Provide the [x, y] coordinate of the cell's center where the given text is located.  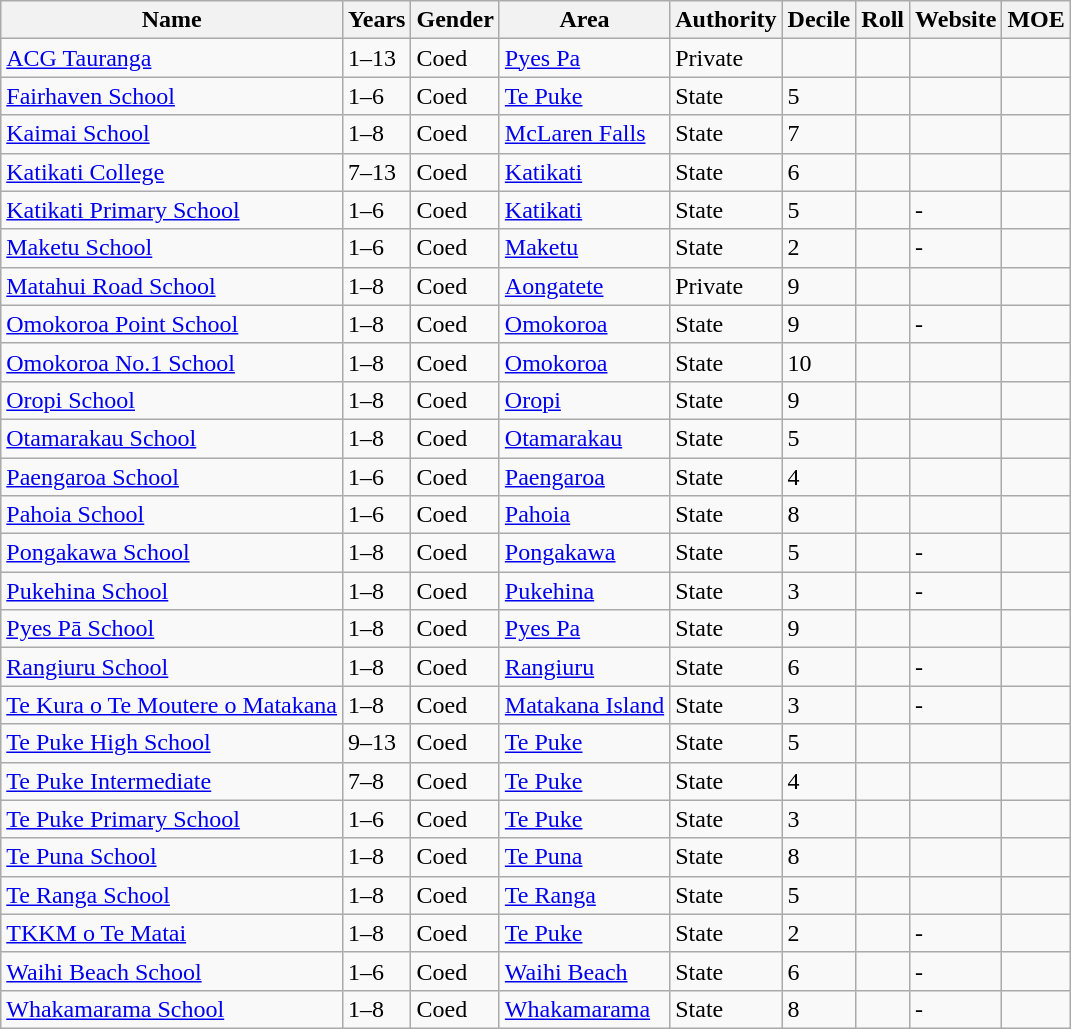
Oropi School [172, 400]
Omokoroa Point School [172, 324]
Pongakawa [584, 553]
Te Puke High School [172, 743]
Te Puke Intermediate [172, 781]
Whakamarama School [172, 1009]
Katikati Primary School [172, 210]
Years [377, 20]
Kaimai School [172, 134]
10 [819, 362]
Rangiuru School [172, 667]
ACG Tauranga [172, 58]
MOE [1036, 20]
Te Ranga School [172, 895]
Roll [883, 20]
7 [819, 134]
Decile [819, 20]
Te Puke Primary School [172, 819]
TKKM o Te Matai [172, 933]
Gender [455, 20]
Katikati College [172, 172]
Maketu [584, 248]
Name [172, 20]
Te Puna School [172, 857]
Omokoroa No.1 School [172, 362]
Website [956, 20]
Te Ranga [584, 895]
Rangiuru [584, 667]
Maketu School [172, 248]
Paengaroa School [172, 477]
7–8 [377, 781]
9–13 [377, 743]
Pahoia [584, 515]
Matahui Road School [172, 286]
Otamarakau School [172, 438]
Te Kura o Te Moutere o Matakana [172, 705]
Pukehina School [172, 591]
Matakana Island [584, 705]
Fairhaven School [172, 96]
Pukehina [584, 591]
Area [584, 20]
Authority [726, 20]
Whakamarama [584, 1009]
Aongatete [584, 286]
Otamarakau [584, 438]
Oropi [584, 400]
Pahoia School [172, 515]
Waihi Beach School [172, 971]
Te Puna [584, 857]
Pongakawa School [172, 553]
Pyes Pā School [172, 629]
McLaren Falls [584, 134]
1–13 [377, 58]
7–13 [377, 172]
Waihi Beach [584, 971]
Paengaroa [584, 477]
